Return the (x, y) coordinate for the center point of the cell that contains the specified text.  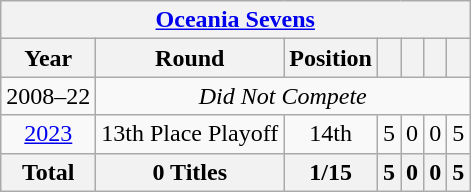
2008–22 (48, 96)
Total (48, 172)
2023 (48, 134)
0 Titles (190, 172)
Round (190, 58)
13th Place Playoff (190, 134)
Oceania Sevens (236, 20)
Year (48, 58)
Did Not Compete (283, 96)
Position (331, 58)
1/15 (331, 172)
14th (331, 134)
